Provide the [x, y] coordinate of the cell's center where the given text is located.  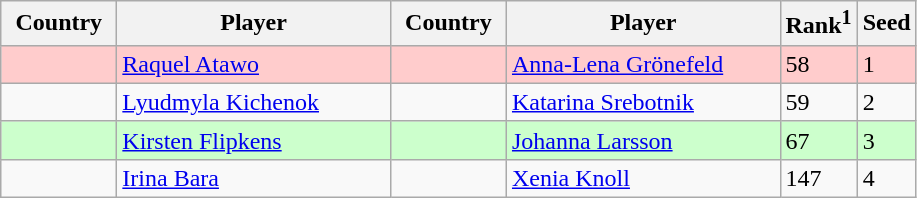
Johanna Larsson [643, 140]
Rank1 [818, 24]
2 [886, 102]
Kirsten Flipkens [254, 140]
59 [818, 102]
147 [818, 178]
67 [818, 140]
3 [886, 140]
58 [818, 64]
Irina Bara [254, 178]
4 [886, 178]
1 [886, 64]
Lyudmyla Kichenok [254, 102]
Katarina Srebotnik [643, 102]
Seed [886, 24]
Raquel Atawo [254, 64]
Anna-Lena Grönefeld [643, 64]
Xenia Knoll [643, 178]
